Detect which cell encompasses the target text, then output its (X, Y) center coordinate. 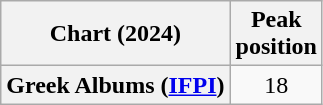
Greek Albums (IFPI) (116, 85)
Peakposition (276, 34)
18 (276, 85)
Chart (2024) (116, 34)
